Capture the cell that displays the provided text and extract its (x, y) central coordinate. 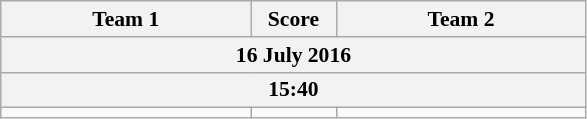
15:40 (294, 90)
Team 1 (126, 19)
16 July 2016 (294, 55)
Team 2 (461, 19)
Score (294, 19)
